From the cell containing the given text, extract its center point as [X, Y] coordinate. 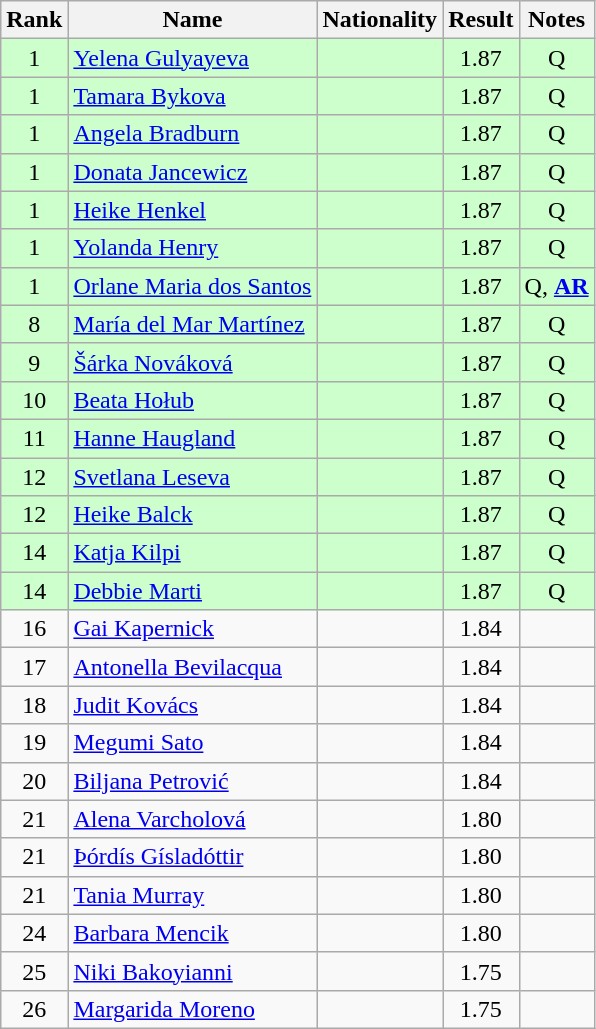
Margarida Moreno [192, 1009]
Katja Kilpi [192, 553]
Antonella Bevilacqua [192, 667]
Nationality [380, 20]
Šárka Nováková [192, 362]
Gai Kapernick [192, 629]
9 [34, 362]
Barbara Mencik [192, 933]
16 [34, 629]
Megumi Sato [192, 743]
Yolanda Henry [192, 248]
Alena Varcholová [192, 819]
Result [481, 20]
Biljana Petrović [192, 781]
11 [34, 438]
10 [34, 400]
Angela Bradburn [192, 134]
Name [192, 20]
Yelena Gulyayeva [192, 58]
Tania Murray [192, 895]
Svetlana Leseva [192, 477]
Hanne Haugland [192, 438]
Notes [556, 20]
25 [34, 971]
Rank [34, 20]
19 [34, 743]
Niki Bakoyianni [192, 971]
María del Mar Martínez [192, 324]
18 [34, 705]
20 [34, 781]
8 [34, 324]
17 [34, 667]
Tamara Bykova [192, 96]
26 [34, 1009]
24 [34, 933]
Beata Hołub [192, 400]
Þórdís Gísladóttir [192, 857]
Q, AR [556, 286]
Donata Jancewicz [192, 172]
Judit Kovács [192, 705]
Heike Balck [192, 515]
Debbie Marti [192, 591]
Orlane Maria dos Santos [192, 286]
Heike Henkel [192, 210]
